From the cell containing the given text, extract its center point as [X, Y] coordinate. 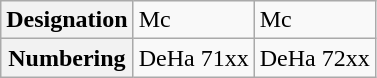
Numbering [67, 58]
Designation [67, 20]
DeHa 72xx [314, 58]
DeHa 71xx [194, 58]
